Capture the cell that displays the provided text and extract its [x, y] central coordinate. 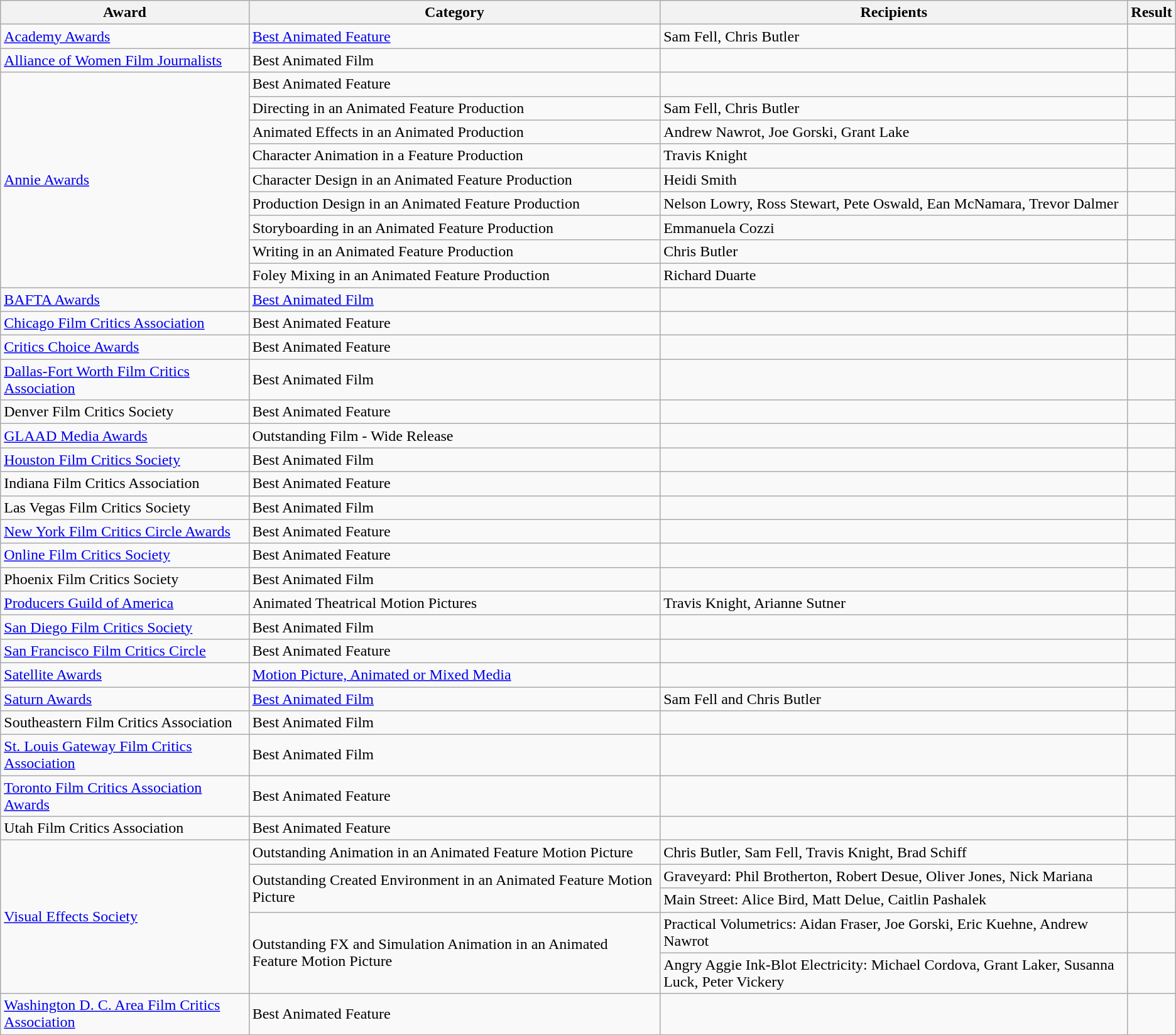
Academy Awards [124, 36]
Heidi Smith [894, 180]
Houston Film Critics Society [124, 460]
San Francisco Film Critics Circle [124, 651]
Visual Effects Society [124, 917]
St. Louis Gateway Film Critics Association [124, 755]
Practical Volumetrics: Aidan Fraser, Joe Gorski, Eric Kuehne, Andrew Nawrot [894, 932]
Category [455, 13]
Angry Aggie Ink-Blot Electricity: Michael Cordova, Grant Laker, Susanna Luck, Peter Vickery [894, 973]
Denver Film Critics Society [124, 412]
Writing in an Animated Feature Production [455, 251]
Travis Knight [894, 156]
Sam Fell and Chris Butler [894, 699]
Travis Knight, Arianne Sutner [894, 603]
Outstanding Created Environment in an Animated Feature Motion Picture [455, 888]
Phoenix Film Critics Society [124, 579]
Critics Choice Awards [124, 347]
Recipients [894, 13]
Nelson Lowry, Ross Stewart, Pete Oswald, Ean McNamara, Trevor Dalmer [894, 203]
Producers Guild of America [124, 603]
New York Film Critics Circle Awards [124, 531]
Foley Mixing in an Animated Feature Production [455, 275]
Production Design in an Animated Feature Production [455, 203]
Alliance of Women Film Journalists [124, 60]
Award [124, 13]
Saturn Awards [124, 699]
Andrew Nawrot, Joe Gorski, Grant Lake [894, 132]
Indiana Film Critics Association [124, 484]
Outstanding Animation in an Animated Feature Motion Picture [455, 852]
Chicago Film Critics Association [124, 323]
Character Animation in a Feature Production [455, 156]
Annie Awards [124, 180]
Main Street: Alice Bird, Matt Delue, Caitlin Pashalek [894, 900]
Las Vegas Film Critics Society [124, 507]
Southeastern Film Critics Association [124, 723]
Chris Butler, Sam Fell, Travis Knight, Brad Schiff [894, 852]
Dallas-Fort Worth Film Critics Association [124, 379]
San Diego Film Critics Society [124, 627]
Utah Film Critics Association [124, 828]
Richard Duarte [894, 275]
Storyboarding in an Animated Feature Production [455, 227]
Motion Picture, Animated or Mixed Media [455, 675]
Toronto Film Critics Association Awards [124, 796]
Emmanuela Cozzi [894, 227]
Outstanding FX and Simulation Animation in an Animated Feature Motion Picture [455, 953]
BAFTA Awards [124, 300]
Washington D. C. Area Film Critics Association [124, 1014]
Directing in an Animated Feature Production [455, 108]
Chris Butler [894, 251]
Character Design in an Animated Feature Production [455, 180]
Satellite Awards [124, 675]
Animated Theatrical Motion Pictures [455, 603]
Online Film Critics Society [124, 555]
Animated Effects in an Animated Production [455, 132]
GLAAD Media Awards [124, 436]
Graveyard: Phil Brotherton, Robert Desue, Oliver Jones, Nick Mariana [894, 876]
Outstanding Film - Wide Release [455, 436]
Result [1151, 13]
